Find where the given text appears and provide that cell's center as [x, y] coordinate. 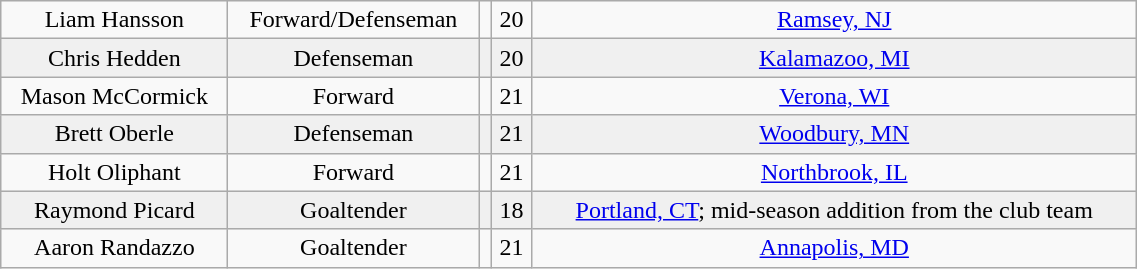
Mason McCormick [114, 96]
Verona, WI [834, 96]
Woodbury, MN [834, 134]
Kalamazoo, MI [834, 58]
Portland, CT; mid-season addition from the club team [834, 210]
Ramsey, NJ [834, 20]
Annapolis, MD [834, 248]
Chris Hedden [114, 58]
Raymond Picard [114, 210]
Liam Hansson [114, 20]
18 [511, 210]
Holt Oliphant [114, 172]
Forward/Defenseman [354, 20]
Aaron Randazzo [114, 248]
Brett Oberle [114, 134]
Northbrook, IL [834, 172]
